Detect which cell encompasses the target text, then output its [X, Y] center coordinate. 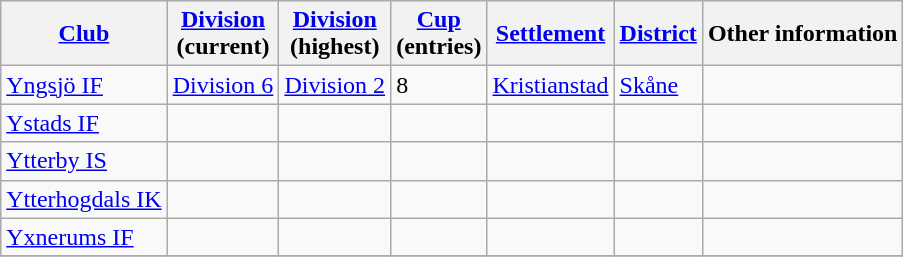
Yxnerums IF [84, 237]
Ytterby IS [84, 161]
8 [439, 85]
Settlement [550, 34]
Division (highest) [335, 34]
Other information [802, 34]
Cup (entries) [439, 34]
Ytterhogdals IK [84, 199]
Division (current) [223, 34]
Division 2 [335, 85]
Club [84, 34]
Ystads IF [84, 123]
District [658, 34]
Yngsjö IF [84, 85]
Skåne [658, 85]
Division 6 [223, 85]
Kristianstad [550, 85]
